Find where the given text appears and provide that cell's center as (X, Y) coordinate. 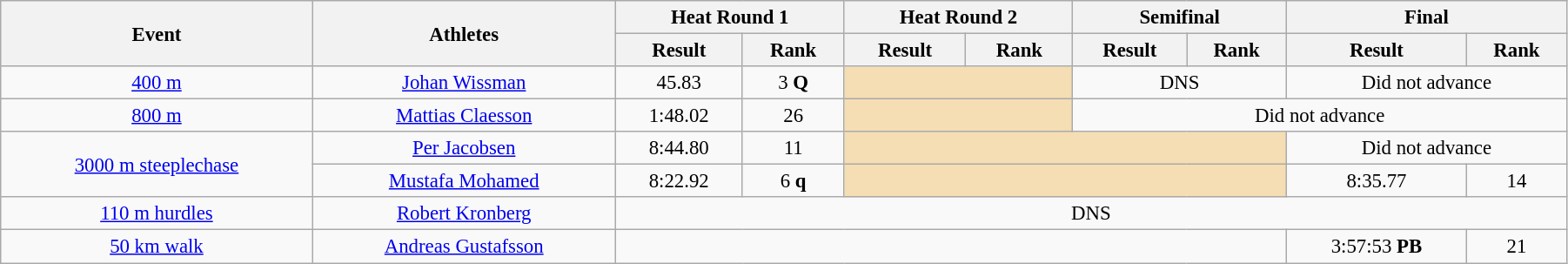
11 (794, 148)
50 km walk (157, 247)
3:57:53 PB (1377, 247)
400 m (157, 83)
Per Jacobsen (464, 148)
Robert Kronberg (464, 213)
8:22.92 (679, 181)
3000 m steeplechase (157, 164)
8:35.77 (1377, 181)
Semifinal (1180, 17)
Event (157, 33)
Heat Round 1 (729, 17)
Mattias Claesson (464, 116)
21 (1516, 247)
45.83 (679, 83)
26 (794, 116)
Heat Round 2 (959, 17)
Athletes (464, 33)
Mustafa Mohamed (464, 181)
6 q (794, 181)
800 m (157, 116)
1:48.02 (679, 116)
Johan Wissman (464, 83)
Final (1426, 17)
110 m hurdles (157, 213)
Andreas Gustafsson (464, 247)
14 (1516, 181)
3 Q (794, 83)
8:44.80 (679, 148)
